Provide the (X, Y) coordinate of the cell's center where the given text is located.  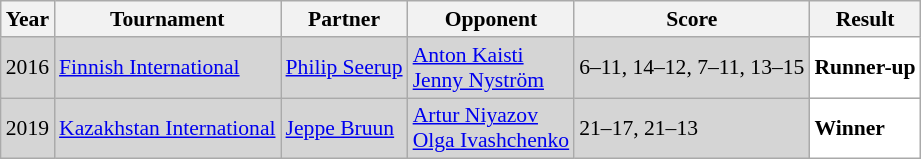
Score (692, 19)
Kazakhstan International (167, 128)
Jeppe Bruun (344, 128)
Philip Seerup (344, 68)
2019 (28, 128)
Winner (864, 128)
Result (864, 19)
2016 (28, 68)
Anton Kaisti Jenny Nyström (492, 68)
6–11, 14–12, 7–11, 13–15 (692, 68)
Finnish International (167, 68)
Year (28, 19)
Partner (344, 19)
Artur Niyazov Olga Ivashchenko (492, 128)
Tournament (167, 19)
21–17, 21–13 (692, 128)
Opponent (492, 19)
Runner-up (864, 68)
